Locate the cell with the specified text and output its [x, y] center coordinate. 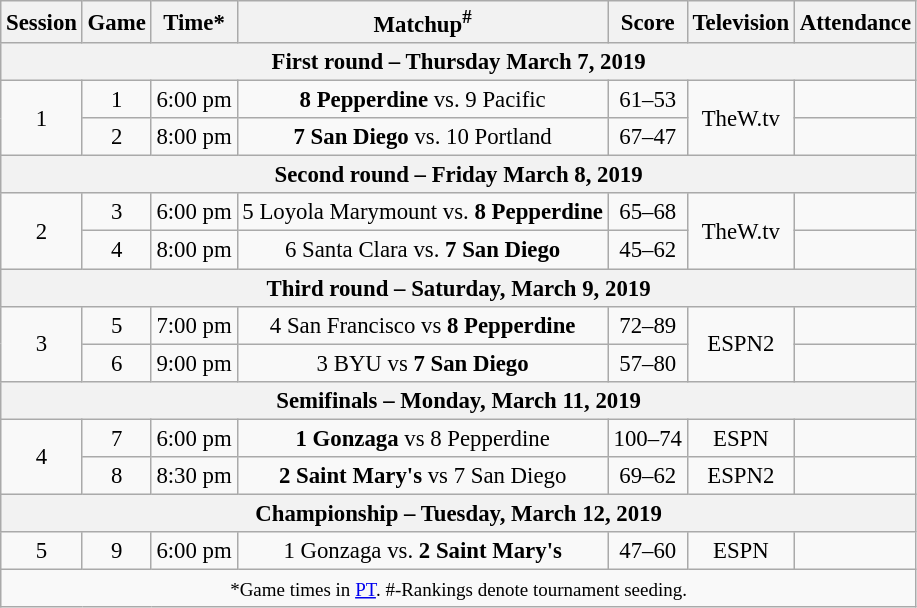
Third round – Saturday, March 9, 2019 [459, 288]
5 Loyola Marymount vs. 8 Pepperdine [422, 213]
1 Gonzaga vs 8 Pepperdine [422, 438]
67–47 [648, 137]
6 Santa Clara vs. 7 San Diego [422, 250]
47–60 [648, 551]
9:00 pm [194, 363]
1 Gonzaga vs. 2 Saint Mary's [422, 551]
Semifinals – Monday, March 11, 2019 [459, 400]
100–74 [648, 438]
*Game times in PT. #-Rankings denote tournament seeding. [459, 588]
Championship – Tuesday, March 12, 2019 [459, 513]
8 Pepperdine vs. 9 Pacific [422, 100]
7 [116, 438]
45–62 [648, 250]
69–62 [648, 476]
4 San Francisco vs 8 Pepperdine [422, 325]
Attendance [855, 22]
8 [116, 476]
First round – Thursday March 7, 2019 [459, 62]
3 BYU vs 7 San Diego [422, 363]
7:00 pm [194, 325]
57–80 [648, 363]
6 [116, 363]
Session [42, 22]
65–68 [648, 213]
Time* [194, 22]
2 Saint Mary's vs 7 San Diego [422, 476]
72–89 [648, 325]
61–53 [648, 100]
9 [116, 551]
7 San Diego vs. 10 Portland [422, 137]
Second round – Friday March 8, 2019 [459, 175]
Score [648, 22]
8:30 pm [194, 476]
Television [740, 22]
Matchup# [422, 22]
Game [116, 22]
